Extract the (X, Y) coordinate from the center of the cell holding the provided text.  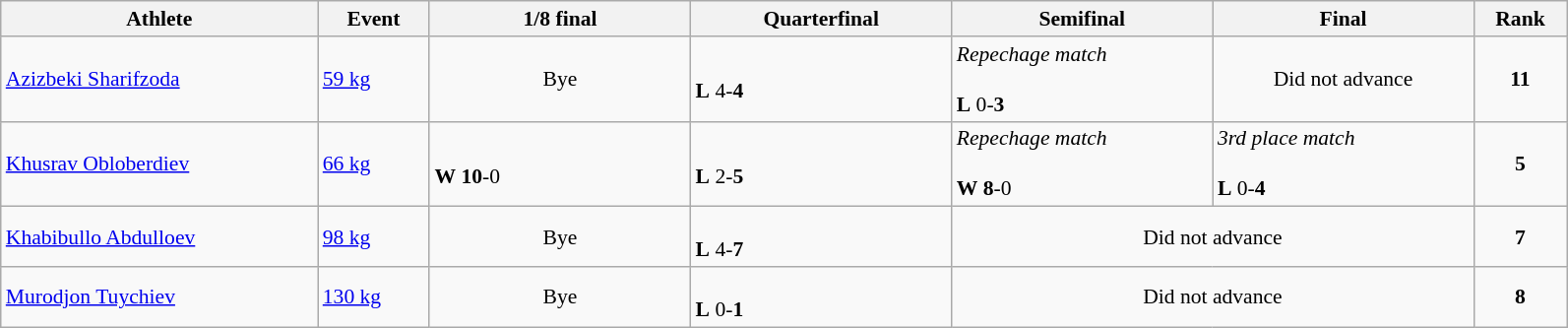
Quarterfinal (821, 19)
Rank (1520, 19)
Khusrav Obloberdiev (159, 164)
Khabibullo Abdulloev (159, 236)
Final (1343, 19)
Murodjon Tuychiev (159, 297)
66 kg (374, 164)
1/8 final (559, 19)
Repechage matchW 8-0 (1083, 164)
8 (1520, 297)
98 kg (374, 236)
W 10-0 (559, 164)
11 (1520, 79)
Event (374, 19)
5 (1520, 164)
3rd place matchL 0-4 (1343, 164)
L 0-1 (821, 297)
130 kg (374, 297)
7 (1520, 236)
Athlete (159, 19)
L 4-7 (821, 236)
59 kg (374, 79)
L 4-4 (821, 79)
Azizbeki Sharifzoda (159, 79)
Semifinal (1083, 19)
L 2-5 (821, 164)
Repechage matchL 0-3 (1083, 79)
